Pinpoint the cell where the given text exists, returning its [X, Y] midpoint coordinate. 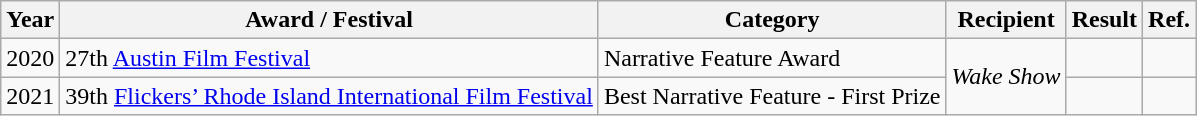
Result [1104, 20]
Category [772, 20]
2020 [30, 58]
Best Narrative Feature - First Prize [772, 96]
Narrative Feature Award [772, 58]
Award / Festival [330, 20]
Wake Show [1006, 77]
Ref. [1170, 20]
27th Austin Film Festival [330, 58]
2021 [30, 96]
Recipient [1006, 20]
Year [30, 20]
39th Flickers’ Rhode Island International Film Festival [330, 96]
